For the text-containing cell, return its midpoint in (X, Y) coordinate format. 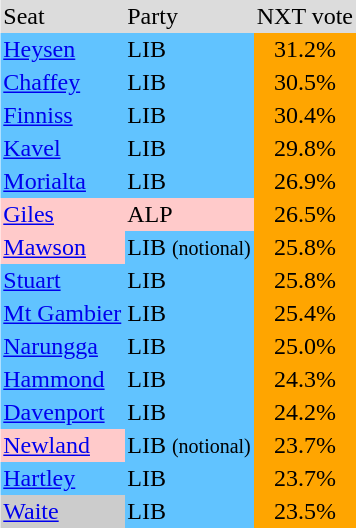
31.2% (305, 50)
26.5% (305, 214)
30.5% (305, 82)
25.4% (305, 314)
Mt Gambier (62, 314)
26.9% (305, 182)
Heysen (62, 50)
Seat (62, 16)
Giles (62, 214)
Kavel (62, 148)
Waite (62, 512)
23.5% (305, 512)
Hammond (62, 380)
24.3% (305, 380)
Newland (62, 446)
Hartley (62, 478)
Stuart (62, 280)
ALP (189, 214)
NXT vote (305, 16)
30.4% (305, 116)
29.8% (305, 148)
Davenport (62, 412)
Chaffey (62, 82)
Party (189, 16)
Morialta (62, 182)
25.0% (305, 346)
Finniss (62, 116)
Mawson (62, 248)
Narungga (62, 346)
24.2% (305, 412)
